Locate the cell with the specified text and output its [x, y] center coordinate. 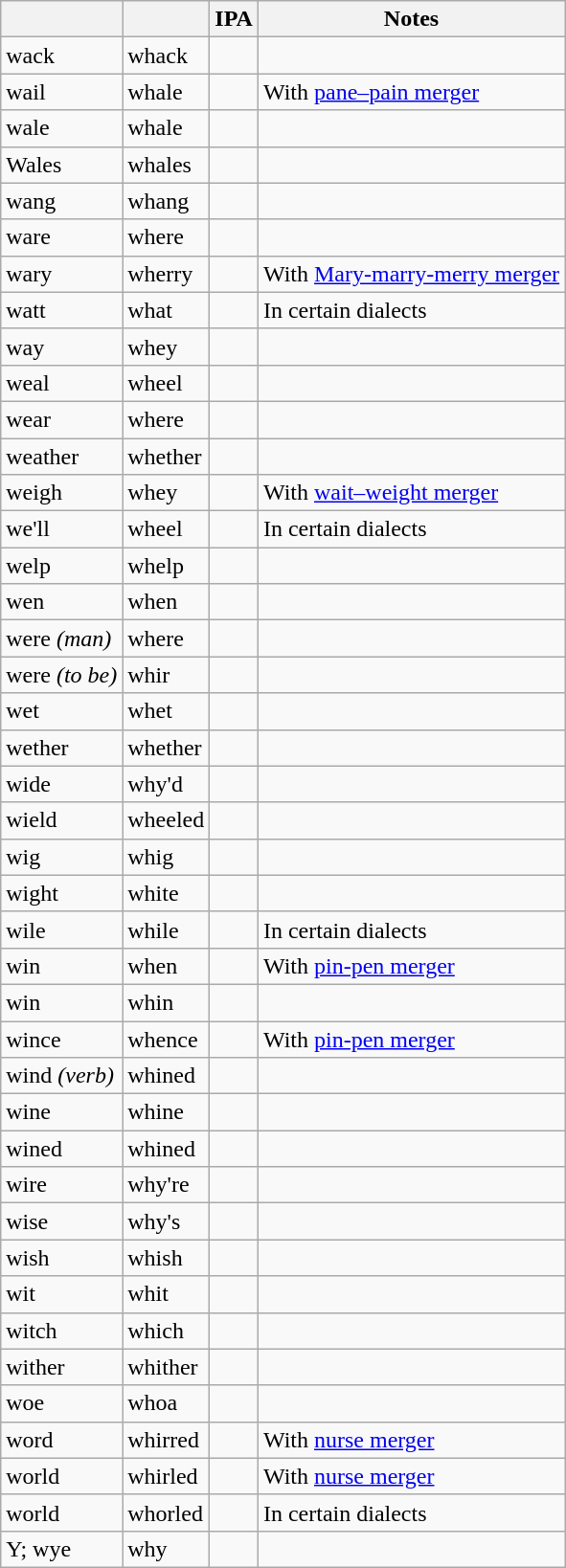
wale [61, 128]
IPA [234, 19]
we'll [61, 529]
wined [61, 1149]
wind (verb) [61, 1076]
wince [61, 1039]
word [61, 1440]
were (man) [61, 638]
Wales [61, 165]
witch [61, 1331]
whack [167, 56]
whish [167, 1258]
whirred [167, 1440]
whig [167, 857]
wet [61, 711]
With Mary-marry-merry merger [411, 274]
whither [167, 1367]
why'd [167, 784]
weal [61, 383]
Y; wye [61, 1549]
woe [61, 1403]
which [167, 1331]
wheeled [167, 820]
wide [61, 784]
wail [61, 92]
whoa [167, 1403]
wear [61, 419]
way [61, 347]
weigh [61, 493]
wig [61, 857]
wield [61, 820]
welp [61, 566]
whence [167, 1039]
wit [61, 1294]
whit [167, 1294]
whine [167, 1112]
wen [61, 602]
wine [61, 1112]
whirled [167, 1476]
wary [61, 274]
what [167, 310]
wither [61, 1367]
wherry [167, 274]
weather [61, 457]
wise [61, 1221]
whet [167, 711]
whorled [167, 1512]
wack [61, 56]
Notes [411, 19]
wire [61, 1185]
were (to be) [61, 675]
ware [61, 237]
With pane–pain merger [411, 92]
wang [61, 201]
wight [61, 893]
while [167, 930]
wether [61, 748]
wile [61, 930]
why're [167, 1185]
wish [61, 1258]
whales [167, 165]
why [167, 1549]
whin [167, 1002]
whelp [167, 566]
white [167, 893]
whir [167, 675]
With wait–weight merger [411, 493]
whang [167, 201]
watt [61, 310]
why's [167, 1221]
